Return the [x, y] coordinate for the center point of the cell that contains the specified text.  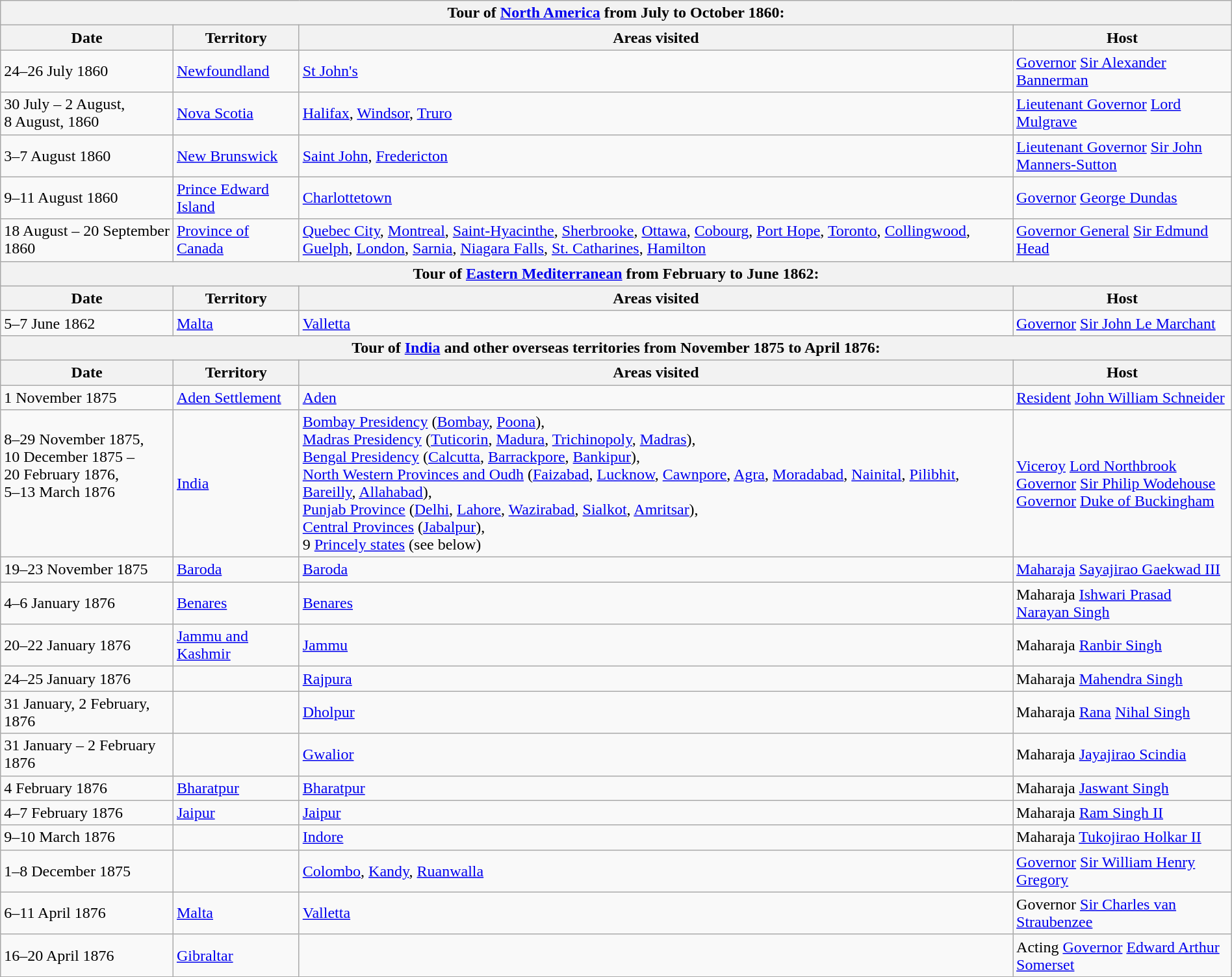
Maharaja Sayajirao Gaekwad III [1123, 570]
9–10 March 1876 [87, 837]
Maharaja Ranbir Singh [1123, 646]
24–25 January 1876 [87, 679]
31 January, 2 February, 1876 [87, 712]
Rajpura [656, 679]
6–11 April 1876 [87, 913]
16–20 April 1876 [87, 955]
Prince Edward Island [236, 197]
Lieutenant Governor Lord Mulgrave [1123, 113]
Indore [656, 837]
Maharaja Ram Singh II [1123, 813]
Newfoundland [236, 71]
Governor Sir Alexander Bannerman [1123, 71]
1 November 1875 [87, 397]
Charlottetown [656, 197]
Governor Sir William Henry Gregory [1123, 870]
3–7 August 1860 [87, 156]
Maharaja Ishwari Prasad Narayan Singh [1123, 603]
Viceroy Lord NorthbrookGovernor Sir Philip WodehouseGovernor Duke of Buckingham [1123, 483]
Tour of Eastern Mediterranean from February to June 1862: [616, 273]
Resident John William Schneider [1123, 397]
4 February 1876 [87, 788]
Maharaja Jayajirao Scindia [1123, 755]
Colombo, Kandy, Ruanwalla [656, 870]
Saint John, Fredericton [656, 156]
20–22 January 1876 [87, 646]
St John's [656, 71]
9–11 August 1860 [87, 197]
24–26 July 1860 [87, 71]
Gwalior [656, 755]
Jammu and Kashmir [236, 646]
Maharaja Tukojirao Holkar II [1123, 837]
India [236, 483]
18 August – 20 September 1860 [87, 240]
Aden Settlement [236, 397]
Gibraltar [236, 955]
1–8 December 1875 [87, 870]
31 January – 2 February 1876 [87, 755]
Maharaja Jaswant Singh [1123, 788]
8–29 November 1875, 10 December 1875 – 20 February 1876, 5–13 March 1876 [87, 483]
Aden [656, 397]
Tour of North America from July to October 1860: [616, 13]
Governor George Dundas [1123, 197]
4–7 February 1876 [87, 813]
5–7 June 1862 [87, 323]
4–6 January 1876 [87, 603]
Tour of India and other overseas territories from November 1875 to April 1876: [616, 348]
Halifax, Windsor, Truro [656, 113]
Province of Canada [236, 240]
19–23 November 1875 [87, 570]
30 July – 2 August, 8 August, 1860 [87, 113]
New Brunswick [236, 156]
Maharaja Rana Nihal Singh [1123, 712]
Governor Sir Charles van Straubenzee [1123, 913]
Maharaja Mahendra Singh [1123, 679]
Jammu [656, 646]
Acting Governor Edward Arthur Somerset [1123, 955]
Governor General Sir Edmund Head [1123, 240]
Lieutenant Governor Sir John Manners-Sutton [1123, 156]
Dholpur [656, 712]
Governor Sir John Le Marchant [1123, 323]
Nova Scotia [236, 113]
